Capture the cell that displays the provided text and extract its [X, Y] central coordinate. 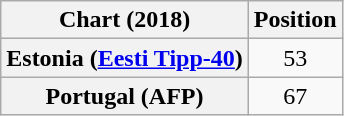
Estonia (Eesti Tipp-40) [125, 58]
Portugal (AFP) [125, 96]
67 [295, 96]
53 [295, 58]
Position [295, 20]
Chart (2018) [125, 20]
